From the cell containing the given text, extract its center point as (X, Y) coordinate. 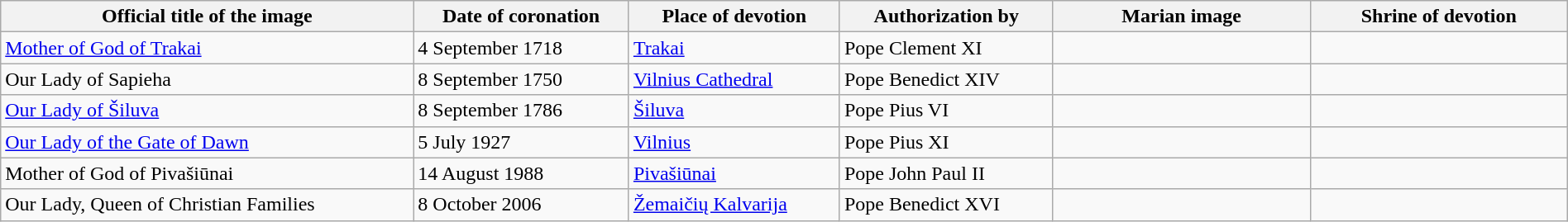
Our Lady of the Gate of Dawn (207, 142)
Our Lady of Sapieha (207, 79)
Pope Benedict XIV (946, 79)
Pivašiūnai (734, 173)
Our Lady, Queen of Christian Families (207, 205)
Pope Benedict XVI (946, 205)
Mother of God of Pivašiūnai (207, 173)
Pope Clement XI (946, 48)
Official title of the image (207, 17)
Vilnius (734, 142)
5 July 1927 (521, 142)
Our Lady of Šiluva (207, 111)
Shrine of devotion (1439, 17)
8 September 1786 (521, 111)
Place of devotion (734, 17)
Pope Pius VI (946, 111)
Date of coronation (521, 17)
Šiluva (734, 111)
4 September 1718 (521, 48)
Trakai (734, 48)
14 August 1988 (521, 173)
8 October 2006 (521, 205)
Vilnius Cathedral (734, 79)
Pope Pius XI (946, 142)
Authorization by (946, 17)
Mother of God of Trakai (207, 48)
8 September 1750 (521, 79)
Pope John Paul II (946, 173)
Marian image (1181, 17)
Žemaičių Kalvarija (734, 205)
